Detect which cell encompasses the target text, then output its (X, Y) center coordinate. 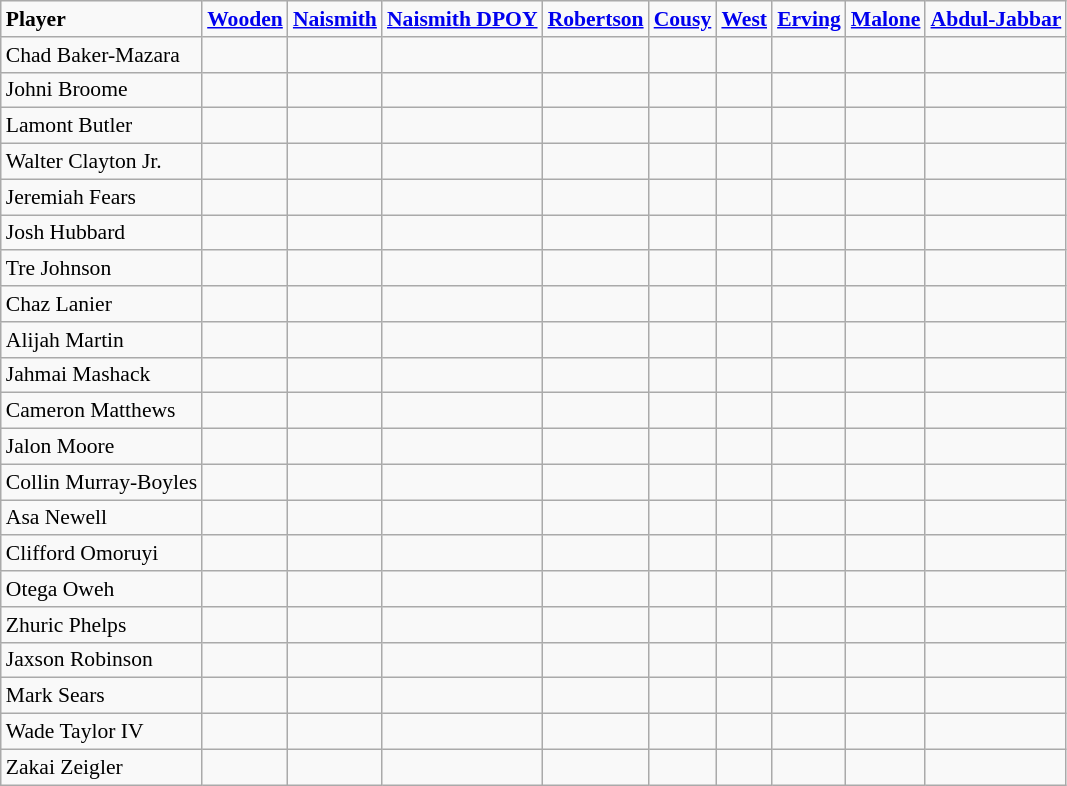
Jalon Moore (102, 447)
Chad Baker-Mazara (102, 55)
Zakai Zeigler (102, 767)
Lamont Butler (102, 126)
Johni Broome (102, 90)
Cameron Matthews (102, 411)
Chaz Lanier (102, 304)
Zhuric Phelps (102, 625)
Player (102, 19)
Robertson (596, 19)
Otega Oweh (102, 589)
Abdul-Jabbar (996, 19)
Clifford Omoruyi (102, 554)
Jahmai Mashack (102, 375)
Wooden (245, 19)
West (744, 19)
Jaxson Robinson (102, 660)
Jeremiah Fears (102, 197)
Naismith (335, 19)
Malone (886, 19)
Collin Murray-Boyles (102, 482)
Mark Sears (102, 696)
Alijah Martin (102, 340)
Tre Johnson (102, 269)
Asa Newell (102, 518)
Cousy (683, 19)
Erving (809, 19)
Wade Taylor IV (102, 732)
Walter Clayton Jr. (102, 162)
Naismith DPOY (462, 19)
Josh Hubbard (102, 233)
